Extract the [X, Y] coordinate from the center of the cell holding the provided text.  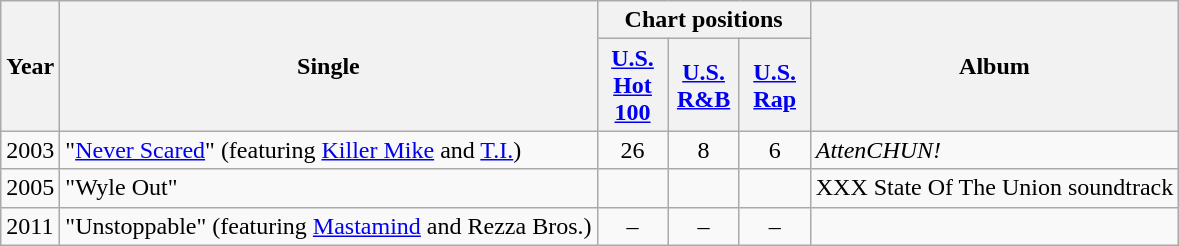
Album [994, 66]
8 [704, 150]
2011 [30, 226]
2003 [30, 150]
6 [774, 150]
"Wyle Out" [328, 188]
Year [30, 66]
"Never Scared" (featuring Killer Mike and T.I.) [328, 150]
U.S. Rap [774, 85]
U.S. Hot 100 [632, 85]
"Unstoppable" (featuring Mastamind and Rezza Bros.) [328, 226]
AttenCHUN! [994, 150]
Chart positions [704, 20]
XXX State Of The Union soundtrack [994, 188]
26 [632, 150]
U.S. R&B [704, 85]
Single [328, 66]
2005 [30, 188]
